Identify which cell holds the provided text, then report its (X, Y) central coordinate. 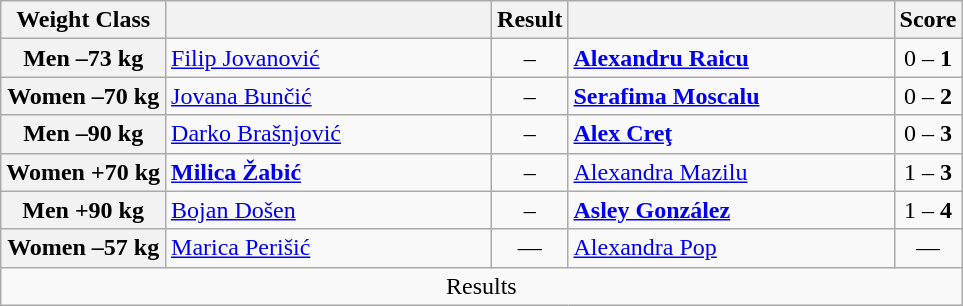
Alexandra Pop (731, 248)
Men –90 kg (84, 134)
Weight Class (84, 20)
Women –57 kg (84, 248)
0 – 2 (928, 96)
Men +90 kg (84, 210)
0 – 3 (928, 134)
Women +70 kg (84, 172)
Marica Perišić (329, 248)
Alexandru Raicu (731, 58)
Men –73 kg (84, 58)
Asley González (731, 210)
Results (482, 286)
Alexandra Mazilu (731, 172)
Alex Creţ (731, 134)
Result (530, 20)
0 – 1 (928, 58)
Serafima Moscalu (731, 96)
Jovana Bunčić (329, 96)
1 – 4 (928, 210)
Score (928, 20)
Darko Brašnjović (329, 134)
Bojan Došen (329, 210)
Filip Jovanović (329, 58)
1 – 3 (928, 172)
Milica Žabić (329, 172)
Women –70 kg (84, 96)
